Capture the cell that displays the provided text and extract its (X, Y) central coordinate. 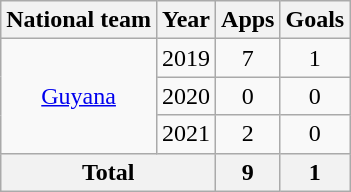
2019 (186, 58)
2021 (186, 134)
9 (248, 172)
2 (248, 134)
Year (186, 20)
2020 (186, 96)
National team (79, 20)
7 (248, 58)
Guyana (79, 96)
Total (108, 172)
Goals (315, 20)
Apps (248, 20)
